Return (x, y) of the center of cell containing provided text 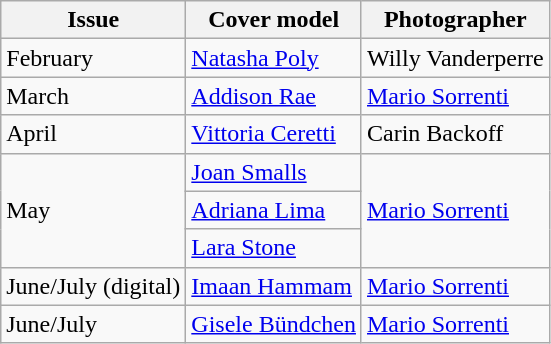
Imaan Hammam (274, 286)
Gisele Bündchen (274, 324)
Carin Backoff (455, 134)
Photographer (455, 20)
May (94, 210)
June/July (digital) (94, 286)
Natasha Poly (274, 58)
March (94, 96)
Joan Smalls (274, 172)
April (94, 134)
Addison Rae (274, 96)
Lara Stone (274, 248)
Vittoria Ceretti (274, 134)
Issue (94, 20)
Adriana Lima (274, 210)
June/July (94, 324)
Willy Vanderperre (455, 58)
February (94, 58)
Cover model (274, 20)
